Pinpoint the cell where the given text exists, returning its (X, Y) midpoint coordinate. 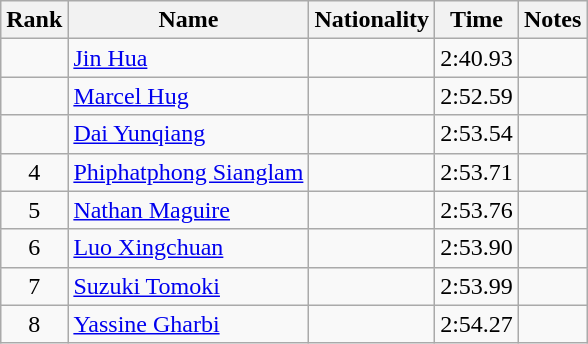
Marcel Hug (188, 96)
5 (34, 210)
2:53.76 (477, 210)
7 (34, 286)
Luo Xingchuan (188, 248)
Suzuki Tomoki (188, 286)
2:53.90 (477, 248)
2:53.71 (477, 172)
4 (34, 172)
Jin Hua (188, 58)
Yassine Gharbi (188, 324)
2:53.54 (477, 134)
Notes (552, 20)
Phiphatphong Sianglam (188, 172)
2:53.99 (477, 286)
2:40.93 (477, 58)
8 (34, 324)
Nationality (372, 20)
Name (188, 20)
2:52.59 (477, 96)
6 (34, 248)
Time (477, 20)
Rank (34, 20)
2:54.27 (477, 324)
Dai Yunqiang (188, 134)
Nathan Maguire (188, 210)
